Return [X, Y] of the center of cell containing provided text 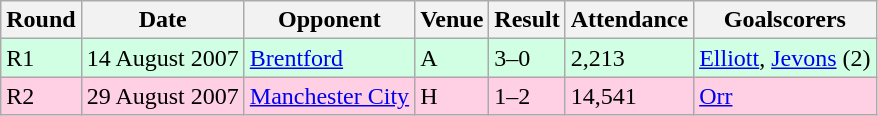
R1 [41, 58]
Elliott, Jevons (2) [785, 58]
Manchester City [329, 96]
Date [162, 20]
A [452, 58]
Opponent [329, 20]
Attendance [629, 20]
1–2 [527, 96]
Orr [785, 96]
29 August 2007 [162, 96]
Brentford [329, 58]
Result [527, 20]
H [452, 96]
R2 [41, 96]
2,213 [629, 58]
Goalscorers [785, 20]
Venue [452, 20]
3–0 [527, 58]
14 August 2007 [162, 58]
Round [41, 20]
14,541 [629, 96]
